Find where the given text appears and provide that cell's center as (x, y) coordinate. 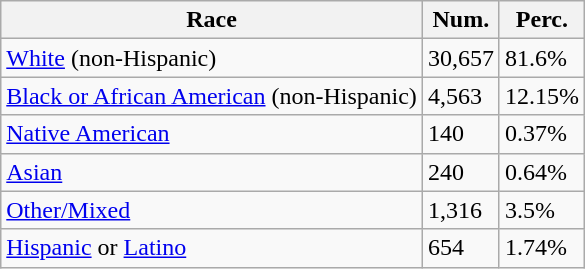
12.15% (542, 96)
0.37% (542, 134)
Race (212, 20)
Native American (212, 134)
Black or African American (non-Hispanic) (212, 96)
Hispanic or Latino (212, 248)
30,657 (460, 58)
654 (460, 248)
1.74% (542, 248)
Other/Mixed (212, 210)
1,316 (460, 210)
3.5% (542, 210)
Asian (212, 172)
240 (460, 172)
Num. (460, 20)
0.64% (542, 172)
White (non-Hispanic) (212, 58)
4,563 (460, 96)
81.6% (542, 58)
Perc. (542, 20)
140 (460, 134)
